Detect which cell encompasses the target text, then output its (x, y) center coordinate. 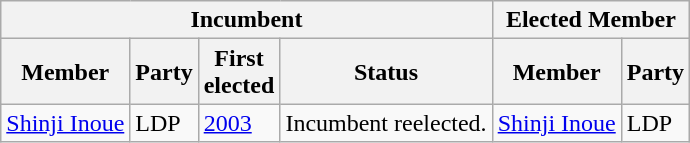
Incumbent (246, 20)
Elected Member (590, 20)
2003 (239, 123)
Firstelected (239, 72)
Status (386, 72)
Incumbent reelected. (386, 123)
